Identify which cell holds the provided text, then report its [x, y] central coordinate. 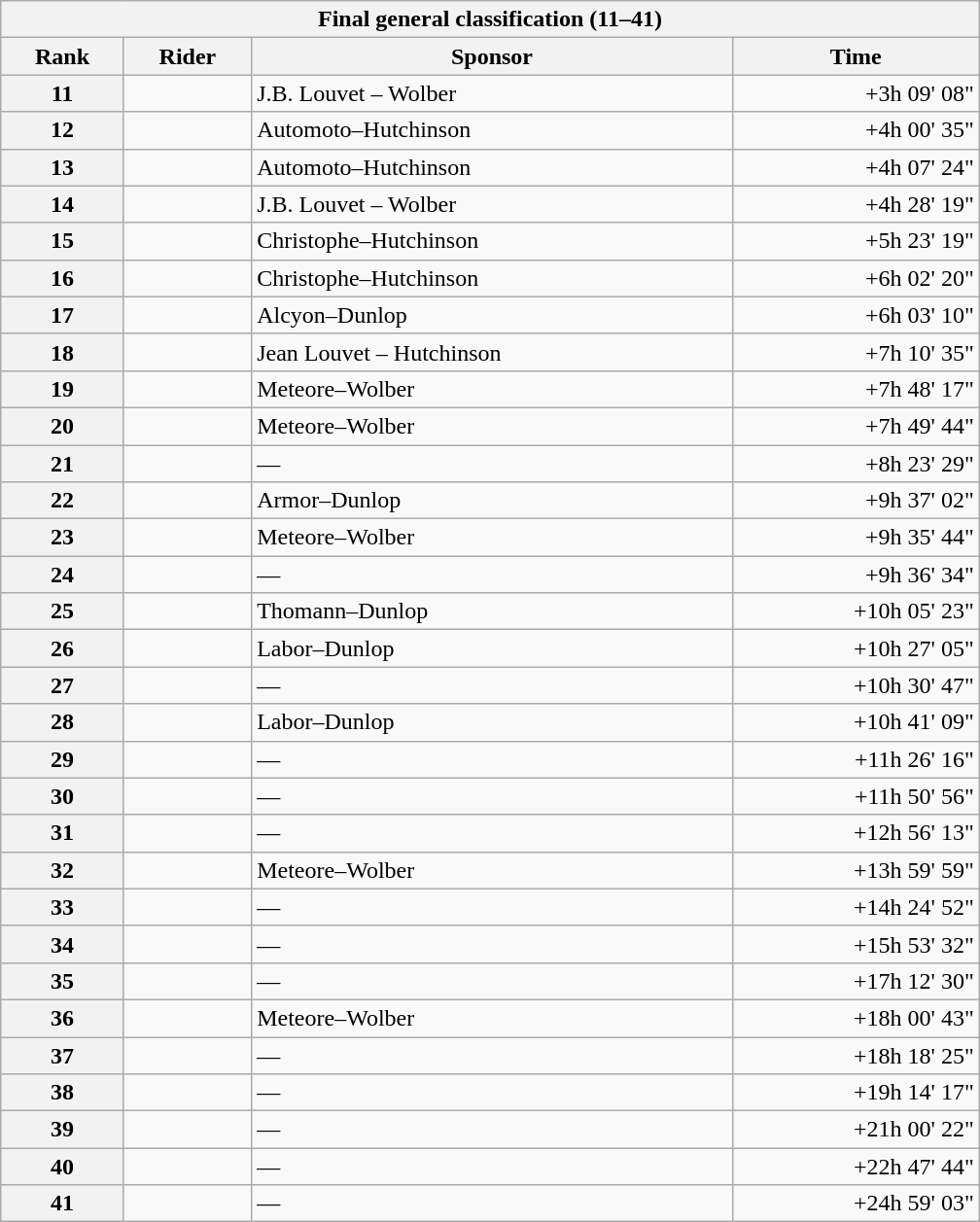
+12h 56' 13" [856, 833]
Rank [62, 56]
22 [62, 501]
18 [62, 352]
Rider [187, 56]
Sponsor [492, 56]
38 [62, 1093]
39 [62, 1130]
24 [62, 575]
25 [62, 611]
30 [62, 796]
+8h 23' 29" [856, 464]
33 [62, 907]
+10h 41' 09" [856, 722]
14 [62, 204]
+9h 35' 44" [856, 538]
+21h 00' 22" [856, 1130]
31 [62, 833]
+11h 50' 56" [856, 796]
12 [62, 130]
27 [62, 685]
34 [62, 944]
20 [62, 426]
29 [62, 759]
+4h 28' 19" [856, 204]
19 [62, 389]
+7h 48' 17" [856, 389]
+10h 05' 23" [856, 611]
+13h 59' 59" [856, 870]
21 [62, 464]
35 [62, 981]
40 [62, 1167]
+22h 47' 44" [856, 1167]
+15h 53' 32" [856, 944]
+6h 03' 10" [856, 315]
+11h 26' 16" [856, 759]
+4h 07' 24" [856, 167]
+9h 36' 34" [856, 575]
+14h 24' 52" [856, 907]
+6h 02' 20" [856, 278]
+3h 09' 08" [856, 93]
Thomann–Dunlop [492, 611]
+7h 10' 35" [856, 352]
37 [62, 1055]
+19h 14' 17" [856, 1093]
26 [62, 648]
17 [62, 315]
Time [856, 56]
Jean Louvet – Hutchinson [492, 352]
+10h 27' 05" [856, 648]
Armor–Dunlop [492, 501]
Alcyon–Dunlop [492, 315]
32 [62, 870]
+7h 49' 44" [856, 426]
36 [62, 1018]
Final general classification (11–41) [490, 19]
23 [62, 538]
+17h 12' 30" [856, 981]
11 [62, 93]
+24h 59' 03" [856, 1204]
41 [62, 1204]
+5h 23' 19" [856, 241]
+4h 00' 35" [856, 130]
13 [62, 167]
+10h 30' 47" [856, 685]
+9h 37' 02" [856, 501]
15 [62, 241]
28 [62, 722]
+18h 00' 43" [856, 1018]
16 [62, 278]
+18h 18' 25" [856, 1055]
